Determine the (x, y) coordinate at the center of the cell enclosing the given text.  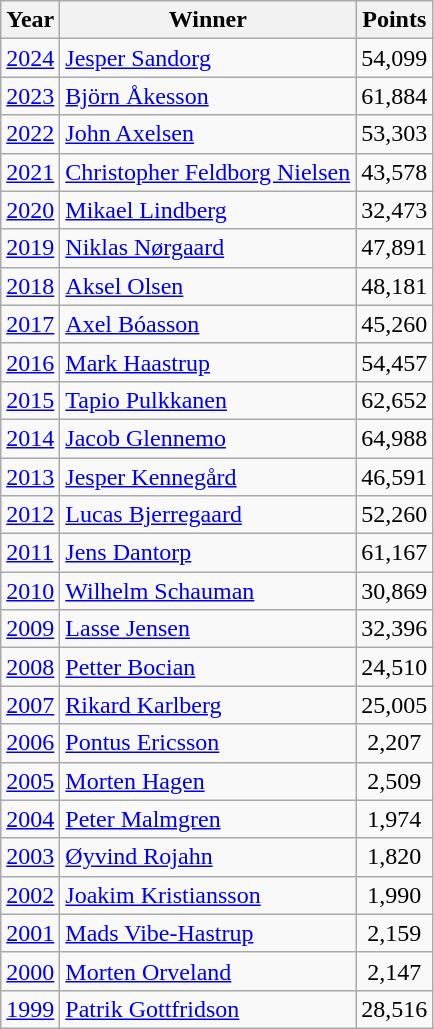
61,884 (394, 96)
54,457 (394, 362)
Patrik Gottfridson (208, 1009)
Jesper Kennegård (208, 477)
30,869 (394, 591)
1,990 (394, 895)
Winner (208, 20)
2006 (30, 743)
2012 (30, 515)
Peter Malmgren (208, 819)
2018 (30, 286)
32,473 (394, 210)
53,303 (394, 134)
Morten Hagen (208, 781)
2007 (30, 705)
Aksel Olsen (208, 286)
2002 (30, 895)
2022 (30, 134)
2013 (30, 477)
Øyvind Rojahn (208, 857)
45,260 (394, 324)
2008 (30, 667)
61,167 (394, 553)
2021 (30, 172)
Joakim Kristiansson (208, 895)
Points (394, 20)
Lucas Bjerregaard (208, 515)
Tapio Pulkkanen (208, 400)
2011 (30, 553)
2001 (30, 933)
Rikard Karlberg (208, 705)
Jesper Sandorg (208, 58)
Petter Bocian (208, 667)
Wilhelm Schauman (208, 591)
43,578 (394, 172)
47,891 (394, 248)
Morten Orveland (208, 971)
2009 (30, 629)
52,260 (394, 515)
Year (30, 20)
2019 (30, 248)
Axel Bóasson (208, 324)
2,207 (394, 743)
48,181 (394, 286)
62,652 (394, 400)
2,509 (394, 781)
46,591 (394, 477)
2020 (30, 210)
24,510 (394, 667)
2024 (30, 58)
2015 (30, 400)
2005 (30, 781)
Niklas Nørgaard (208, 248)
Mads Vibe-Hastrup (208, 933)
2000 (30, 971)
2004 (30, 819)
Christopher Feldborg Nielsen (208, 172)
2,159 (394, 933)
25,005 (394, 705)
2010 (30, 591)
64,988 (394, 438)
Björn Åkesson (208, 96)
Mikael Lindberg (208, 210)
Pontus Ericsson (208, 743)
54,099 (394, 58)
2016 (30, 362)
Mark Haastrup (208, 362)
2017 (30, 324)
Jacob Glennemo (208, 438)
2003 (30, 857)
28,516 (394, 1009)
Jens Dantorp (208, 553)
1,974 (394, 819)
32,396 (394, 629)
2,147 (394, 971)
2014 (30, 438)
2023 (30, 96)
Lasse Jensen (208, 629)
1999 (30, 1009)
John Axelsen (208, 134)
1,820 (394, 857)
